Output the [x, y] coordinate of the center of the cell containing the given text.  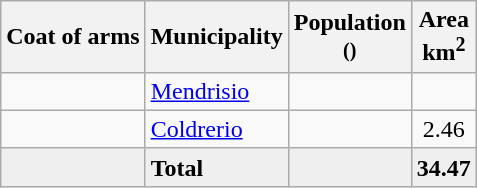
Municipality [216, 37]
Coldrerio [216, 129]
Population() [350, 37]
2.46 [444, 129]
Area km2 [444, 37]
34.47 [444, 167]
Mendrisio [216, 91]
Coat of arms [73, 37]
Total [216, 167]
